Return the [X, Y] coordinate for the center point of the cell that contains the specified text.  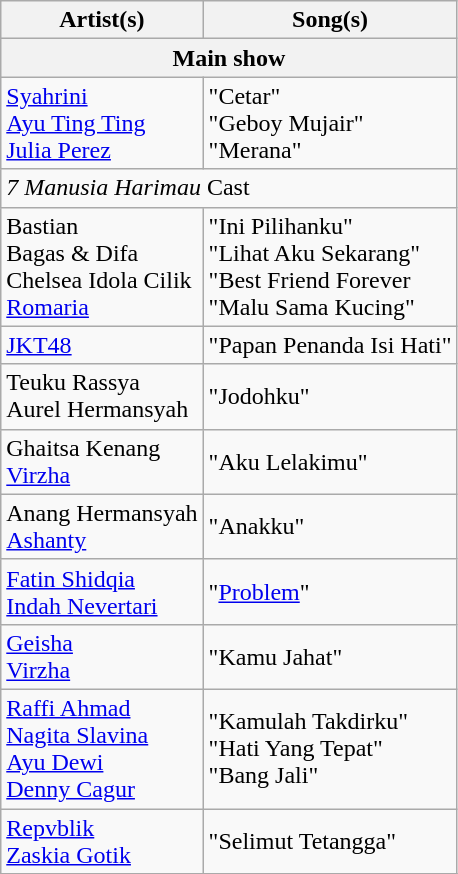
"Anakku" [330, 526]
Raffi AhmadNagita SlavinaAyu DewiDenny Cagur [102, 748]
Teuku RassyaAurel Hermansyah [102, 396]
"Kamulah Takdirku""Hati Yang Tepat""Bang Jali" [330, 748]
Fatin ShidqiaIndah Nevertari [102, 592]
Artist(s) [102, 20]
RepvblikZaskia Gotik [102, 840]
JKT48 [102, 345]
"Cetar""Geboy Mujair""Merana" [330, 123]
"Selimut Tetangga" [330, 840]
"Ini Pilihanku""Lihat Aku Sekarang""Best Friend Forever"Malu Sama Kucing" [330, 266]
Song(s) [330, 20]
"Jodohku" [330, 396]
Main show [229, 58]
Anang HermansyahAshanty [102, 526]
SyahriniAyu Ting TingJulia Perez [102, 123]
GeishaVirzha [102, 656]
BastianBagas & DifaChelsea Idola CilikRomaria [102, 266]
"Kamu Jahat" [330, 656]
"Problem" [330, 592]
"Papan Penanda Isi Hati" [330, 345]
7 Manusia Harimau Cast [229, 188]
"Aku Lelakimu" [330, 462]
Ghaitsa KenangVirzha [102, 462]
